Scan for the cell matching the given text and deliver its [X, Y] coordinate at center. 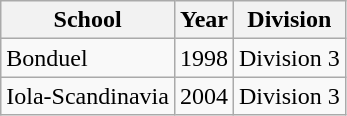
Iola-Scandinavia [88, 96]
2004 [204, 96]
Year [204, 20]
Division [289, 20]
Bonduel [88, 58]
School [88, 20]
1998 [204, 58]
